For the text-containing cell, return its midpoint in [x, y] coordinate format. 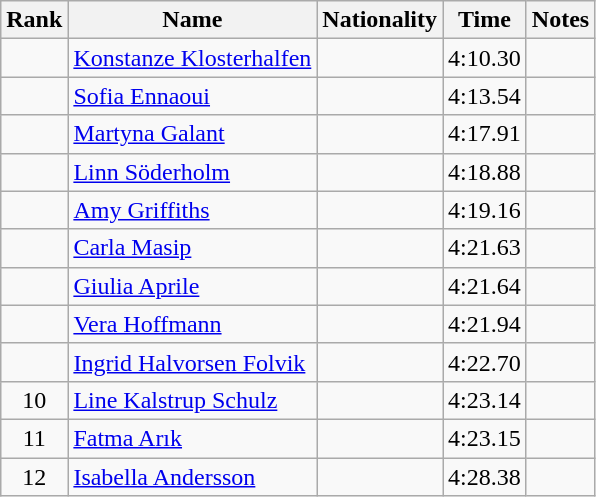
4:23.14 [485, 400]
Fatma Arık [192, 438]
4:18.88 [485, 172]
Giulia Aprile [192, 286]
Sofia Ennaoui [192, 96]
4:13.54 [485, 96]
Line Kalstrup Schulz [192, 400]
4:28.38 [485, 477]
Time [485, 20]
Rank [34, 20]
Isabella Andersson [192, 477]
4:23.15 [485, 438]
4:17.91 [485, 134]
4:19.16 [485, 210]
Amy Griffiths [192, 210]
11 [34, 438]
4:21.94 [485, 324]
4:21.63 [485, 248]
Martyna Galant [192, 134]
Name [192, 20]
4:21.64 [485, 286]
12 [34, 477]
4:10.30 [485, 58]
Linn Söderholm [192, 172]
4:22.70 [485, 362]
Carla Masip [192, 248]
Ingrid Halvorsen Folvik [192, 362]
10 [34, 400]
Vera Hoffmann [192, 324]
Nationality [380, 20]
Konstanze Klosterhalfen [192, 58]
Notes [560, 20]
